From the cell containing the given text, extract its center point as [x, y] coordinate. 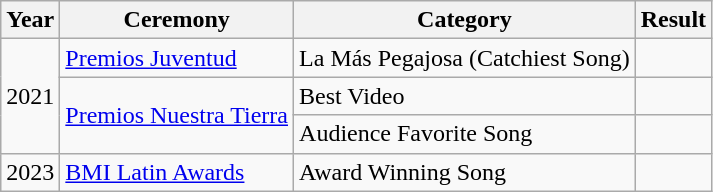
Best Video [465, 96]
2021 [30, 96]
Category [465, 20]
Year [30, 20]
BMI Latin Awards [177, 172]
Premios Juventud [177, 58]
Award Winning Song [465, 172]
2023 [30, 172]
Result [673, 20]
La Más Pegajosa (Catchiest Song) [465, 58]
Premios Nuestra Tierra [177, 115]
Ceremony [177, 20]
Audience Favorite Song [465, 134]
